Determine the (X, Y) coordinate at the center of the cell enclosing the given text.  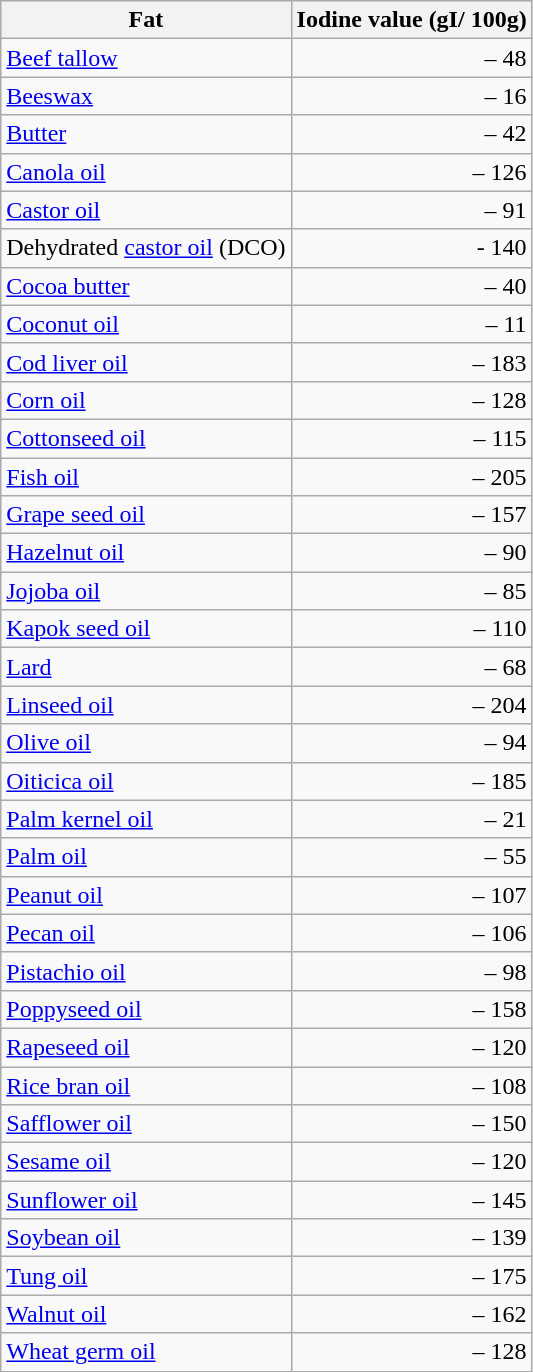
Poppyseed oil (146, 1009)
Pecan oil (146, 933)
– 85 (412, 591)
Palm oil (146, 857)
– 175 (412, 1276)
– 21 (412, 819)
– 40 (412, 286)
Cod liver oil (146, 362)
– 90 (412, 553)
- 140 (412, 248)
– 68 (412, 667)
Castor oil (146, 210)
Dehydrated castor oil (DCO) (146, 248)
– 126 (412, 172)
Canola oil (146, 172)
– 205 (412, 477)
– 110 (412, 629)
– 150 (412, 1124)
– 98 (412, 971)
– 115 (412, 438)
– 107 (412, 895)
– 183 (412, 362)
Wheat germ oil (146, 1352)
Sesame oil (146, 1162)
– 55 (412, 857)
Lard (146, 667)
Soybean oil (146, 1238)
Kapok seed oil (146, 629)
Beeswax (146, 96)
– 157 (412, 515)
Fat (146, 20)
Sunflower oil (146, 1200)
– 139 (412, 1238)
Tung oil (146, 1276)
– 162 (412, 1314)
– 91 (412, 210)
– 11 (412, 324)
Rice bran oil (146, 1085)
– 48 (412, 58)
Fish oil (146, 477)
– 42 (412, 134)
Jojoba oil (146, 591)
Butter (146, 134)
Oiticica oil (146, 781)
Cocoa butter (146, 286)
Coconut oil (146, 324)
Linseed oil (146, 705)
Palm kernel oil (146, 819)
Safflower oil (146, 1124)
Hazelnut oil (146, 553)
Beef tallow (146, 58)
Walnut oil (146, 1314)
– 108 (412, 1085)
Cottonseed oil (146, 438)
– 145 (412, 1200)
– 94 (412, 743)
– 158 (412, 1009)
Corn oil (146, 400)
– 106 (412, 933)
Peanut oil (146, 895)
– 204 (412, 705)
– 185 (412, 781)
Iodine value (gI/ 100g) (412, 20)
Grape seed oil (146, 515)
Pistachio oil (146, 971)
– 16 (412, 96)
Olive oil (146, 743)
Rapeseed oil (146, 1047)
